Pinpoint the cell where the given text exists, returning its [X, Y] midpoint coordinate. 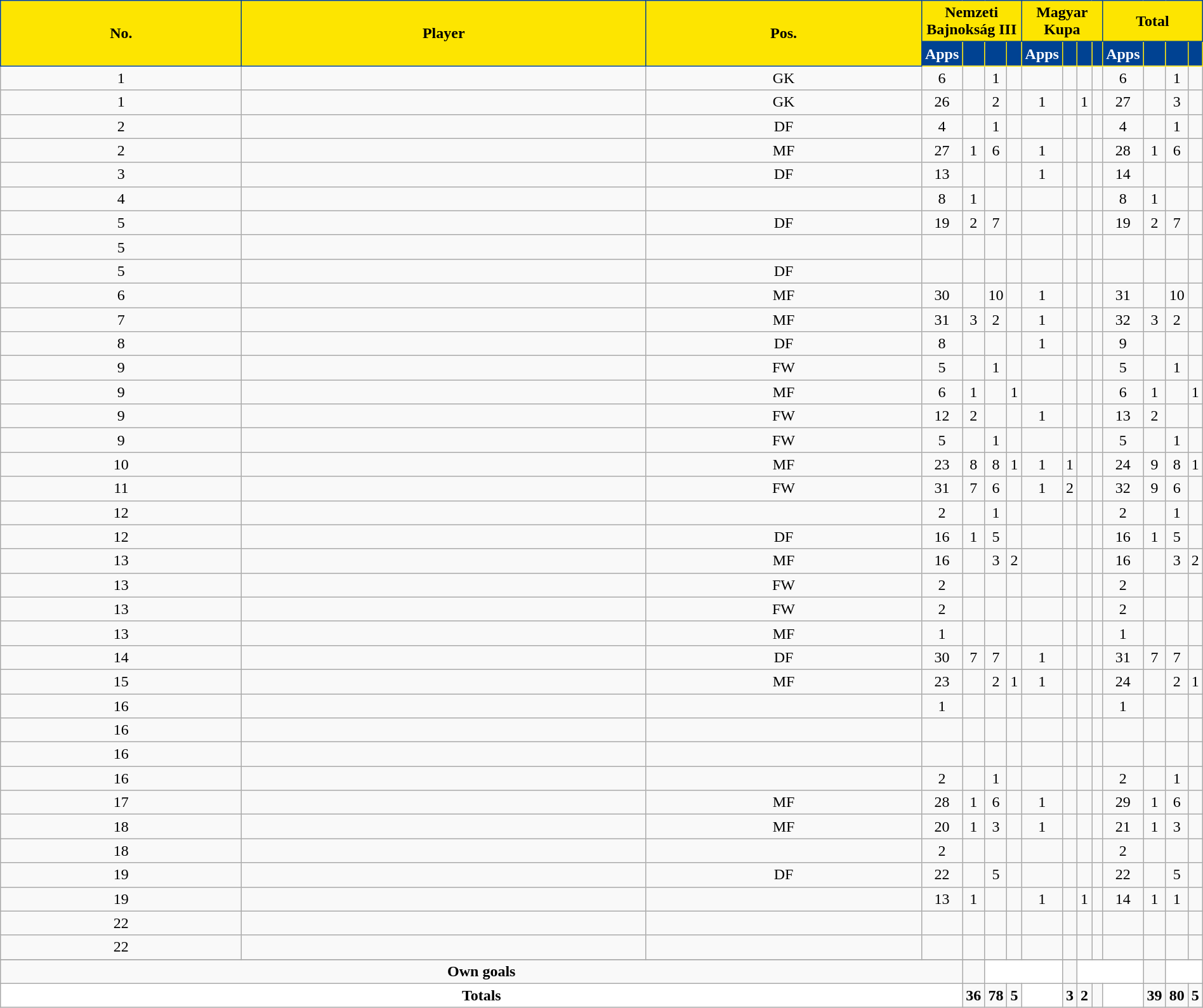
26 [942, 102]
15 [121, 681]
17 [121, 802]
Own goals [482, 971]
No. [121, 33]
Nemzeti Bajnokság III [971, 22]
Player [444, 33]
78 [996, 995]
Total [1153, 22]
11 [121, 488]
Totals [482, 995]
21 [1123, 827]
20 [942, 827]
29 [1123, 802]
39 [1155, 995]
36 [973, 995]
80 [1176, 995]
Pos. [784, 33]
Magyar Kupa [1062, 22]
